Output the (x, y) coordinate of the center of the cell containing the given text.  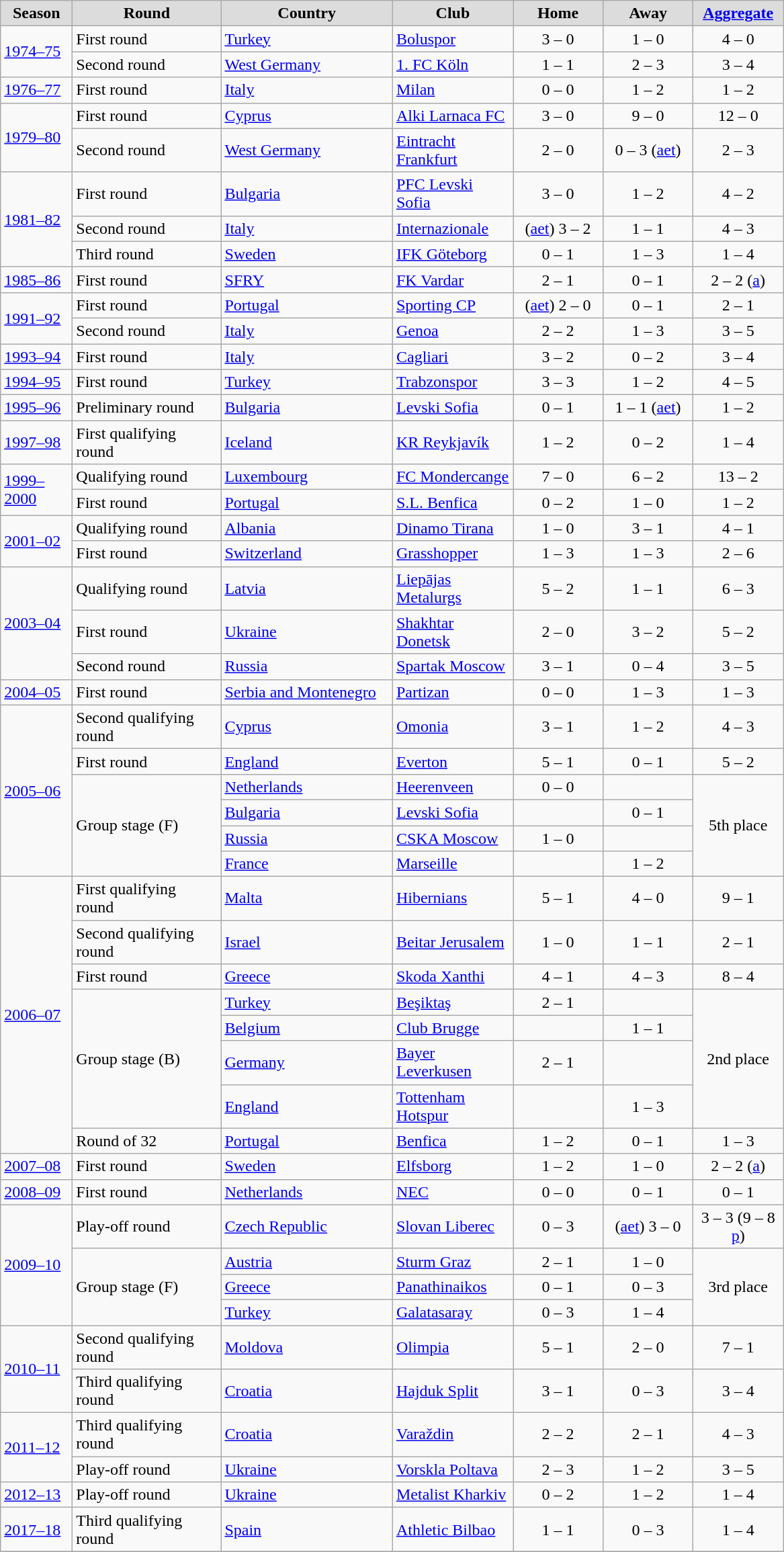
1997–98 (36, 442)
Bayer Leverkusen (453, 1063)
Malta (307, 899)
0 – 4 (648, 666)
Away (648, 13)
Eintracht Frankfurt (453, 150)
Grasshopper (453, 554)
Albania (307, 528)
Country (307, 13)
2006–07 (36, 1015)
Club (453, 13)
Group stage (B) (146, 1059)
Metalist Kharkiv (453, 1495)
France (307, 864)
Hajduk Split (453, 1391)
1995–96 (36, 408)
Cagliari (453, 357)
(aet) 2 – 0 (558, 305)
Elfsborg (453, 1166)
2007–08 (36, 1166)
9 – 1 (738, 899)
1999–2000 (36, 490)
Liepājas Metalurgs (453, 589)
Beitar Jerusalem (453, 942)
1981–82 (36, 219)
3rd place (738, 1287)
1974–75 (36, 52)
1994–95 (36, 382)
FC Mondercange (453, 477)
S.L. Benfica (453, 503)
1976–77 (36, 90)
Aggregate (738, 13)
Moldova (307, 1346)
Third round (146, 254)
Athletic Bilbao (453, 1529)
Round of 32 (146, 1141)
Olimpia (453, 1346)
Benfica (453, 1141)
CSKA Moscow (453, 838)
Galatasaray (453, 1312)
0 – 3 (aet) (648, 150)
Skoda Xanthi (453, 977)
Everton (453, 761)
Alki Larnaca FC (453, 116)
Switzerland (307, 554)
9 – 0 (648, 116)
1991–92 (36, 318)
2004–05 (36, 692)
2011–12 (36, 1447)
Internazionale (453, 228)
SFRY (307, 279)
Spain (307, 1529)
7 – 0 (558, 477)
2003–04 (36, 623)
Round (146, 13)
Preliminary round (146, 408)
IFK Göteborg (453, 254)
Shakhtar Donetsk (453, 632)
NEC (453, 1192)
Austria (307, 1261)
Home (558, 13)
Latvia (307, 589)
Hibernians (453, 899)
(aet) 3 – 0 (648, 1227)
2 – 6 (738, 554)
6 – 2 (648, 477)
Marseille (453, 864)
4 – 5 (738, 382)
2005–06 (36, 790)
1993–94 (36, 357)
(aet) 3 – 2 (558, 228)
5th place (738, 825)
Partizan (453, 692)
Heerenveen (453, 787)
Serbia and Montenegro (307, 692)
KR Reykjavík (453, 442)
3 – 3 (558, 382)
8 – 4 (738, 977)
Varaždin (453, 1435)
Boluspor (453, 39)
Germany (307, 1063)
Trabzonspor (453, 382)
Dinamo Tirana (453, 528)
Iceland (307, 442)
1979–80 (36, 137)
Beşiktaş (453, 1002)
Omonia (453, 727)
Vorskla Poltava (453, 1469)
Czech Republic (307, 1227)
12 – 0 (738, 116)
4 – 2 (738, 193)
2009–10 (36, 1264)
6 – 3 (738, 589)
3 – 3 (9 – 8 p) (738, 1227)
1. FC Köln (453, 64)
Belgium (307, 1028)
Milan (453, 90)
13 – 2 (738, 477)
2008–09 (36, 1192)
1 – 1 (aet) (648, 408)
2017–18 (36, 1529)
2nd place (738, 1059)
FK Vardar (453, 279)
2010–11 (36, 1369)
Panathinaikos (453, 1287)
Spartak Moscow (453, 666)
Season (36, 13)
Sporting CP (453, 305)
Slovan Liberec (453, 1227)
Israel (307, 942)
Sturm Graz (453, 1261)
PFC Levski Sofia (453, 193)
Tottenham Hotspur (453, 1106)
1985–86 (36, 279)
Genoa (453, 331)
2012–13 (36, 1495)
Club Brugge (453, 1028)
2001–02 (36, 541)
7 – 1 (738, 1346)
Luxembourg (307, 477)
